Provide the (x, y) coordinate of the cell's center where the given text is located.  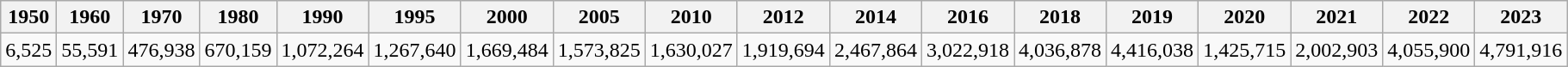
2010 (691, 17)
1,425,715 (1245, 50)
2,467,864 (875, 50)
476,938 (162, 50)
3,022,918 (968, 50)
1950 (29, 17)
2022 (1429, 17)
4,036,878 (1061, 50)
2020 (1245, 17)
1980 (238, 17)
4,055,900 (1429, 50)
2012 (784, 17)
1990 (322, 17)
2023 (1521, 17)
1995 (415, 17)
2019 (1152, 17)
670,159 (238, 50)
1970 (162, 17)
4,791,916 (1521, 50)
55,591 (90, 50)
1,573,825 (599, 50)
1,669,484 (506, 50)
1,267,640 (415, 50)
1,072,264 (322, 50)
2016 (968, 17)
4,416,038 (1152, 50)
2021 (1336, 17)
1,919,694 (784, 50)
2014 (875, 17)
6,525 (29, 50)
2005 (599, 17)
2,002,903 (1336, 50)
2018 (1061, 17)
1,630,027 (691, 50)
1960 (90, 17)
2000 (506, 17)
